Locate the cell with the specified text and output its (x, y) center coordinate. 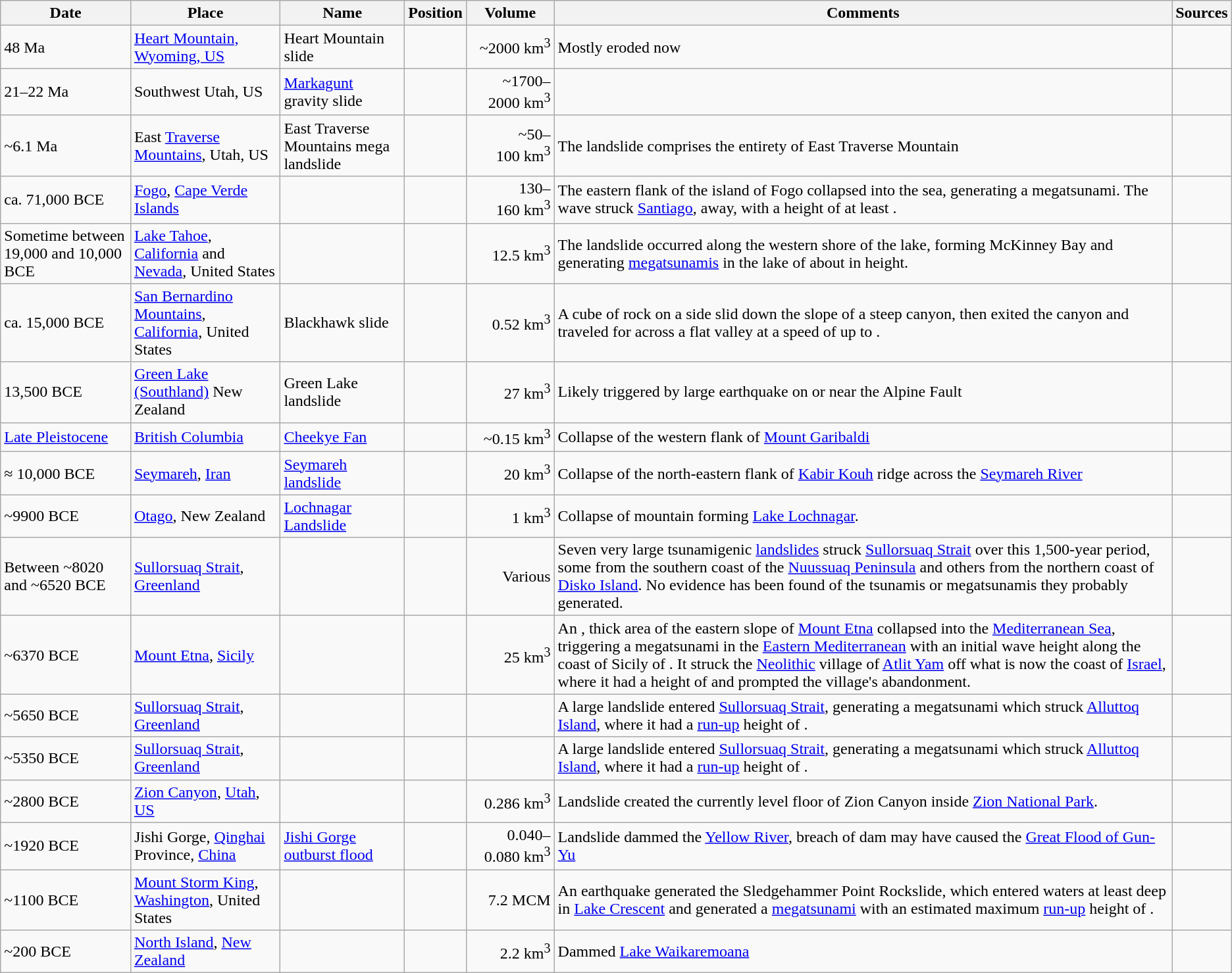
27 km3 (510, 392)
~1700–2000 km3 (510, 92)
Mostly eroded now (863, 47)
Collapse of mountain forming Lake Lochnagar. (863, 516)
Landslide dammed the Yellow River, breach of dam may have caused the Great Flood of Gun-Yu (863, 846)
British Columbia (205, 437)
~5650 BCE (66, 716)
~6370 BCE (66, 655)
The landslide comprises the entirety of East Traverse Mountain (863, 145)
Cheekye Fan (342, 437)
San Bernardino Mountains, California, United States (205, 322)
The landslide occurred along the western shore of the lake, forming McKinney Bay and generating megatsunamis in the lake of about in height. (863, 253)
48 Ma (66, 47)
ca. 71,000 BCE (66, 199)
Jishi Gorge outburst flood (342, 846)
Volume (510, 13)
Place (205, 13)
Collapse of the western flank of Mount Garibaldi (863, 437)
0.040–0.080 km3 (510, 846)
12.5 km3 (510, 253)
Green Lake landslide (342, 392)
25 km3 (510, 655)
Lochnagar Landslide (342, 516)
Heart Mountain, Wyoming, US (205, 47)
~200 BCE (66, 951)
ca. 15,000 BCE (66, 322)
Between ~8020 and ~6520 BCE (66, 576)
Green Lake (Southland) New Zealand (205, 392)
Position (436, 13)
Fogo, Cape Verde Islands (205, 199)
Date (66, 13)
0.52 km3 (510, 322)
Sometime between 19,000 and 10,000 BCE (66, 253)
21–22 Ma (66, 92)
Various (510, 576)
130–160 km3 (510, 199)
~1920 BCE (66, 846)
Blackhawk slide (342, 322)
~2000 km3 (510, 47)
Markagunt gravity slide (342, 92)
Heart Mountain slide (342, 47)
East Traverse Mountains mega landslide (342, 145)
~0.15 km3 (510, 437)
Name (342, 13)
The eastern flank of the island of Fogo collapsed into the sea, generating a megatsunami. The wave struck Santiago, away, with a height of at least . (863, 199)
0.286 km3 (510, 801)
~1100 BCE (66, 900)
1 km3 (510, 516)
~9900 BCE (66, 516)
2.2 km3 (510, 951)
Mount Etna, Sicily (205, 655)
Dammed Lake Waikaremoana (863, 951)
Southwest Utah, US (205, 92)
East Traverse Mountains, Utah, US (205, 145)
Lake Tahoe, California and Nevada, United States (205, 253)
20 km3 (510, 474)
Mount Storm King, Washington, United States (205, 900)
7.2 MCM (510, 900)
Sources (1202, 13)
~5350 BCE (66, 758)
≈ 10,000 BCE (66, 474)
Otago, New Zealand (205, 516)
Seymareh landslide (342, 474)
Jishi Gorge, Qinghai Province, China (205, 846)
13,500 BCE (66, 392)
~2800 BCE (66, 801)
North Island, New Zealand (205, 951)
Landslide created the currently level floor of Zion Canyon inside Zion National Park. (863, 801)
~6.1 Ma (66, 145)
Likely triggered by large earthquake on or near the Alpine Fault (863, 392)
Collapse of the north-eastern flank of Kabir Kouh ridge across the Seymareh River (863, 474)
Late Pleistocene (66, 437)
A cube of rock on a side slid down the slope of a steep canyon, then exited the canyon and traveled for across a flat valley at a speed of up to . (863, 322)
Comments (863, 13)
Zion Canyon, Utah, US (205, 801)
~50–100 km3 (510, 145)
Seymareh, Iran (205, 474)
